Detect which cell encompasses the target text, then output its [X, Y] center coordinate. 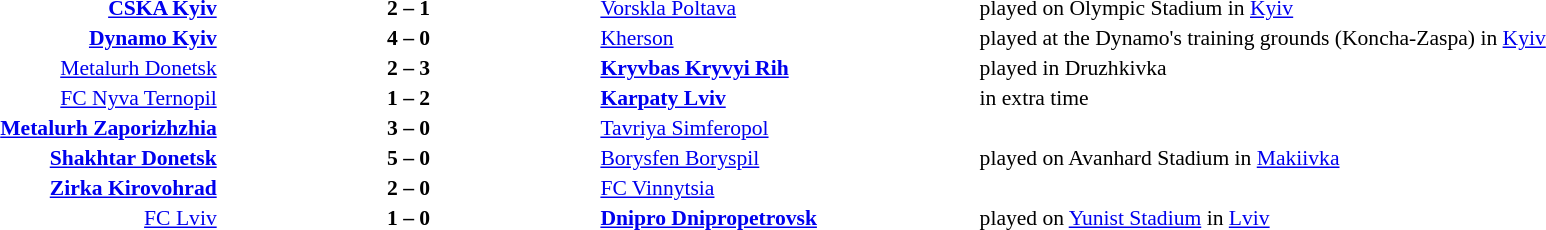
5 – 0 [409, 158]
3 – 0 [409, 128]
Kryvbas Kryvyi Rih [788, 68]
Tavriya Simferopol [788, 128]
Karpaty Lviv [788, 98]
Borysfen Boryspil [788, 158]
4 – 0 [409, 38]
Kherson [788, 38]
FC Vinnytsia [788, 188]
2 – 0 [409, 188]
2 – 3 [409, 68]
1 – 2 [409, 98]
